Determine the [X, Y] coordinate at the center of the cell enclosing the given text.  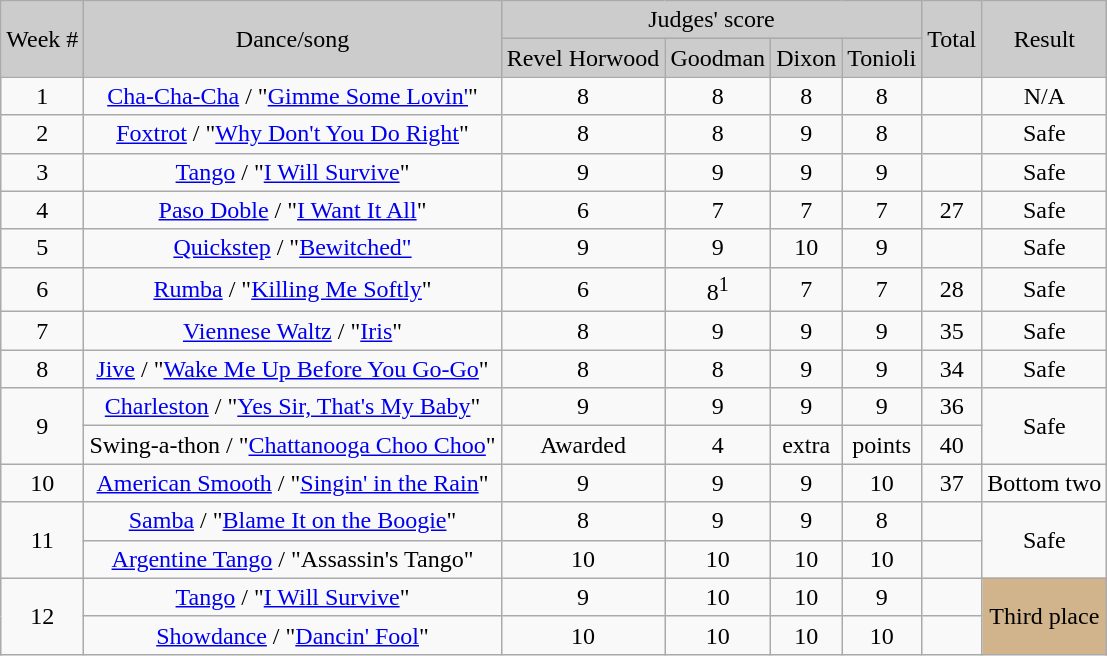
N/A [1044, 96]
Total [952, 39]
Dance/song [292, 39]
27 [952, 210]
Revel Horwood [583, 58]
Samba / "Blame It on the Boogie" [292, 521]
Foxtrot / "Why Don't You Do Right" [292, 134]
81 [718, 290]
Showdance / "Dancin' Fool" [292, 635]
American Smooth / "Singin' in the Rain" [292, 483]
Viennese Waltz / "Iris" [292, 331]
Third place [1044, 616]
Quickstep / "Bewitched" [292, 248]
11 [42, 540]
Argentine Tango / "Assassin's Tango" [292, 559]
12 [42, 616]
40 [952, 445]
28 [952, 290]
Awarded [583, 445]
Tonioli [882, 58]
Week # [42, 39]
Judges' score [712, 20]
Charleston / "Yes Sir, That's My Baby" [292, 407]
37 [952, 483]
5 [42, 248]
36 [952, 407]
Dixon [806, 58]
points [882, 445]
34 [952, 369]
3 [42, 172]
1 [42, 96]
extra [806, 445]
Goodman [718, 58]
35 [952, 331]
Result [1044, 39]
Jive / "Wake Me Up Before You Go-Go" [292, 369]
2 [42, 134]
Rumba / "Killing Me Softly" [292, 290]
Cha-Cha-Cha / "Gimme Some Lovin'" [292, 96]
Paso Doble / "I Want It All" [292, 210]
Swing-a-thon / "Chattanooga Choo Choo" [292, 445]
Bottom two [1044, 483]
